For the text-containing cell, return its midpoint in (x, y) coordinate format. 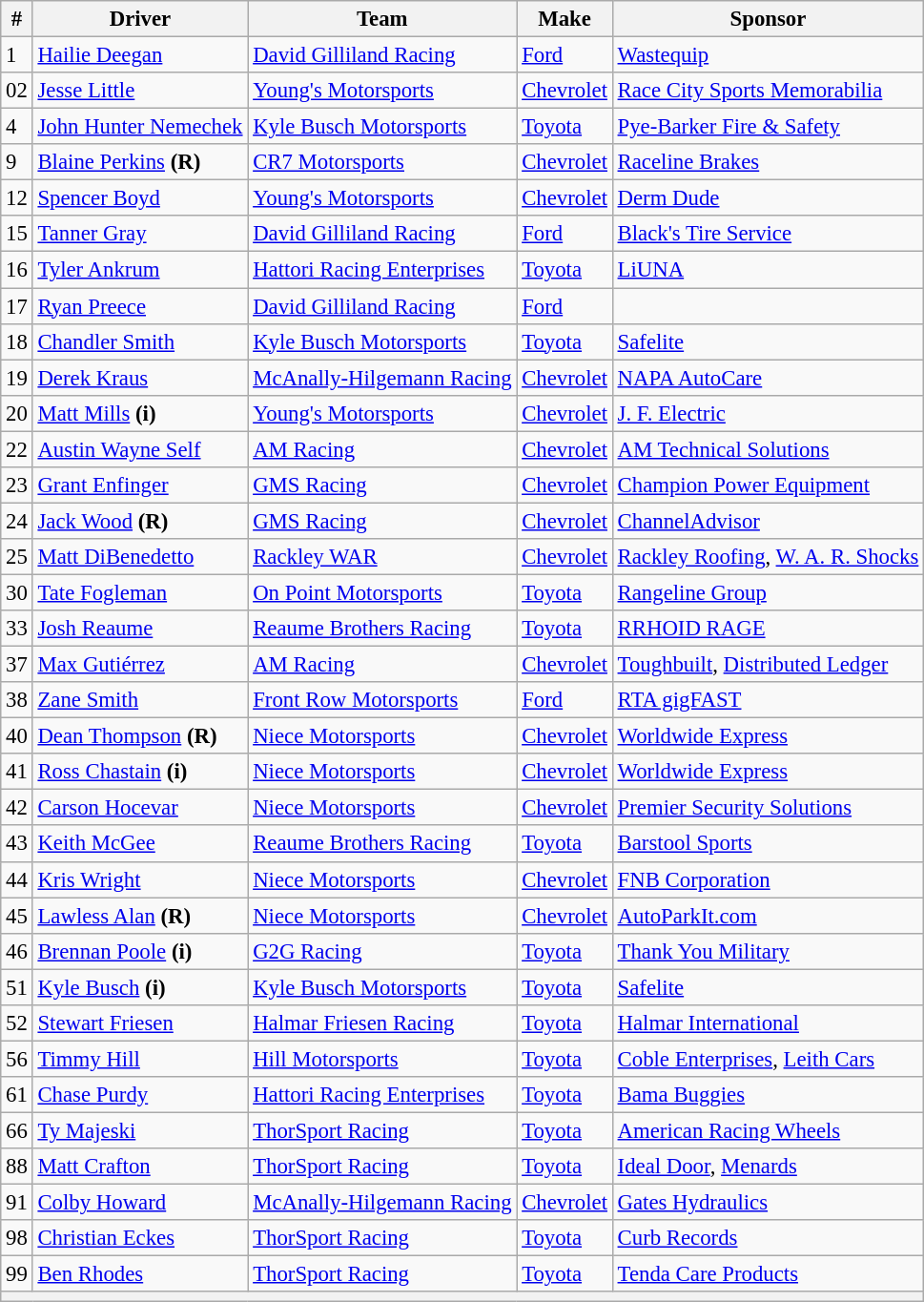
Blaine Perkins (R) (140, 162)
45 (17, 916)
25 (17, 557)
40 (17, 736)
Matt Mills (i) (140, 413)
Coble Enterprises, Leith Cars (768, 1059)
Max Gutiérrez (140, 665)
CR7 Motorsports (382, 162)
Team (382, 19)
Driver (140, 19)
Hill Motorsports (382, 1059)
Josh Reaume (140, 629)
19 (17, 378)
FNB Corporation (768, 879)
41 (17, 772)
Derek Kraus (140, 378)
38 (17, 700)
Tanner Gray (140, 234)
Pye-Barker Fire & Safety (768, 127)
Barstool Sports (768, 844)
Sponsor (768, 19)
9 (17, 162)
Tenda Care Products (768, 1274)
Halmar International (768, 1023)
Keith McGee (140, 844)
66 (17, 1130)
Matt Crafton (140, 1167)
99 (17, 1274)
Black's Tire Service (768, 234)
Wastequip (768, 55)
Race City Sports Memorabilia (768, 91)
98 (17, 1238)
Kris Wright (140, 879)
Grant Enfinger (140, 486)
Thank You Military (768, 951)
61 (17, 1095)
22 (17, 449)
Halmar Friesen Racing (382, 1023)
Lawless Alan (R) (140, 916)
Timmy Hill (140, 1059)
Spencer Boyd (140, 198)
Christian Eckes (140, 1238)
Zane Smith (140, 700)
56 (17, 1059)
Bama Buggies (768, 1095)
37 (17, 665)
18 (17, 341)
On Point Motorsports (382, 592)
51 (17, 987)
Champion Power Equipment (768, 486)
Chandler Smith (140, 341)
02 (17, 91)
20 (17, 413)
AM Technical Solutions (768, 449)
Ty Majeski (140, 1130)
Tate Fogleman (140, 592)
Jesse Little (140, 91)
15 (17, 234)
42 (17, 808)
AutoParkIt.com (768, 916)
Rangeline Group (768, 592)
Brennan Poole (i) (140, 951)
J. F. Electric (768, 413)
43 (17, 844)
# (17, 19)
Tyler Ankrum (140, 270)
Make (565, 19)
12 (17, 198)
Derm Dude (768, 198)
Rackley Roofing, W. A. R. Shocks (768, 557)
46 (17, 951)
Ryan Preece (140, 306)
Austin Wayne Self (140, 449)
Gates Hydraulics (768, 1203)
Dean Thompson (R) (140, 736)
Ben Rhodes (140, 1274)
17 (17, 306)
Chase Purdy (140, 1095)
Kyle Busch (i) (140, 987)
88 (17, 1167)
Ideal Door, Menards (768, 1167)
Jack Wood (R) (140, 521)
Curb Records (768, 1238)
Colby Howard (140, 1203)
RTA gigFAST (768, 700)
1 (17, 55)
30 (17, 592)
American Racing Wheels (768, 1130)
G2G Racing (382, 951)
Hailie Deegan (140, 55)
16 (17, 270)
LiUNA (768, 270)
Raceline Brakes (768, 162)
24 (17, 521)
Toughbuilt, Distributed Ledger (768, 665)
33 (17, 629)
Front Row Motorsports (382, 700)
Carson Hocevar (140, 808)
ChannelAdvisor (768, 521)
Matt DiBenedetto (140, 557)
4 (17, 127)
NAPA AutoCare (768, 378)
John Hunter Nemechek (140, 127)
Stewart Friesen (140, 1023)
Ross Chastain (i) (140, 772)
44 (17, 879)
52 (17, 1023)
Rackley WAR (382, 557)
23 (17, 486)
Premier Security Solutions (768, 808)
91 (17, 1203)
RRHOID RAGE (768, 629)
